Scan for the cell matching the given text and deliver its (X, Y) coordinate at center. 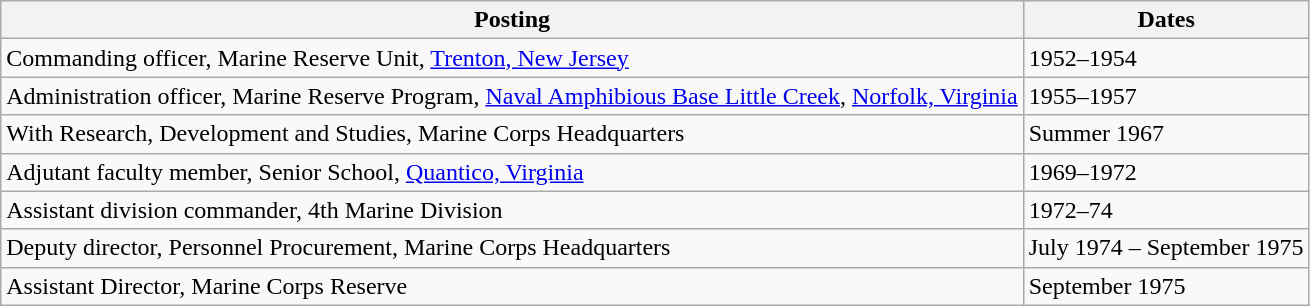
Commanding officer, Marine Reserve Unit, Trenton, New Jersey (512, 58)
Adjutant faculty member, Senior School, Quantico, Virginia (512, 172)
September 1975 (1166, 286)
Posting (512, 20)
Assistant Director, Marine Corps Reserve (512, 286)
1969–1972 (1166, 172)
Deputy director, Personnel Procurement, Marine Corps Headquarters (512, 248)
Dates (1166, 20)
1972–74 (1166, 210)
Administration officer, Marine Reserve Program, Naval Amphibious Base Little Creek, Norfolk, Virginia (512, 96)
1952–1954 (1166, 58)
Assistant division commander, 4th Marine Division (512, 210)
Summer 1967 (1166, 134)
July 1974 – September 1975 (1166, 248)
1955–1957 (1166, 96)
With Research, Development and Studies, Marine Corps Headquarters (512, 134)
